Scan for the cell matching the given text and deliver its (X, Y) coordinate at center. 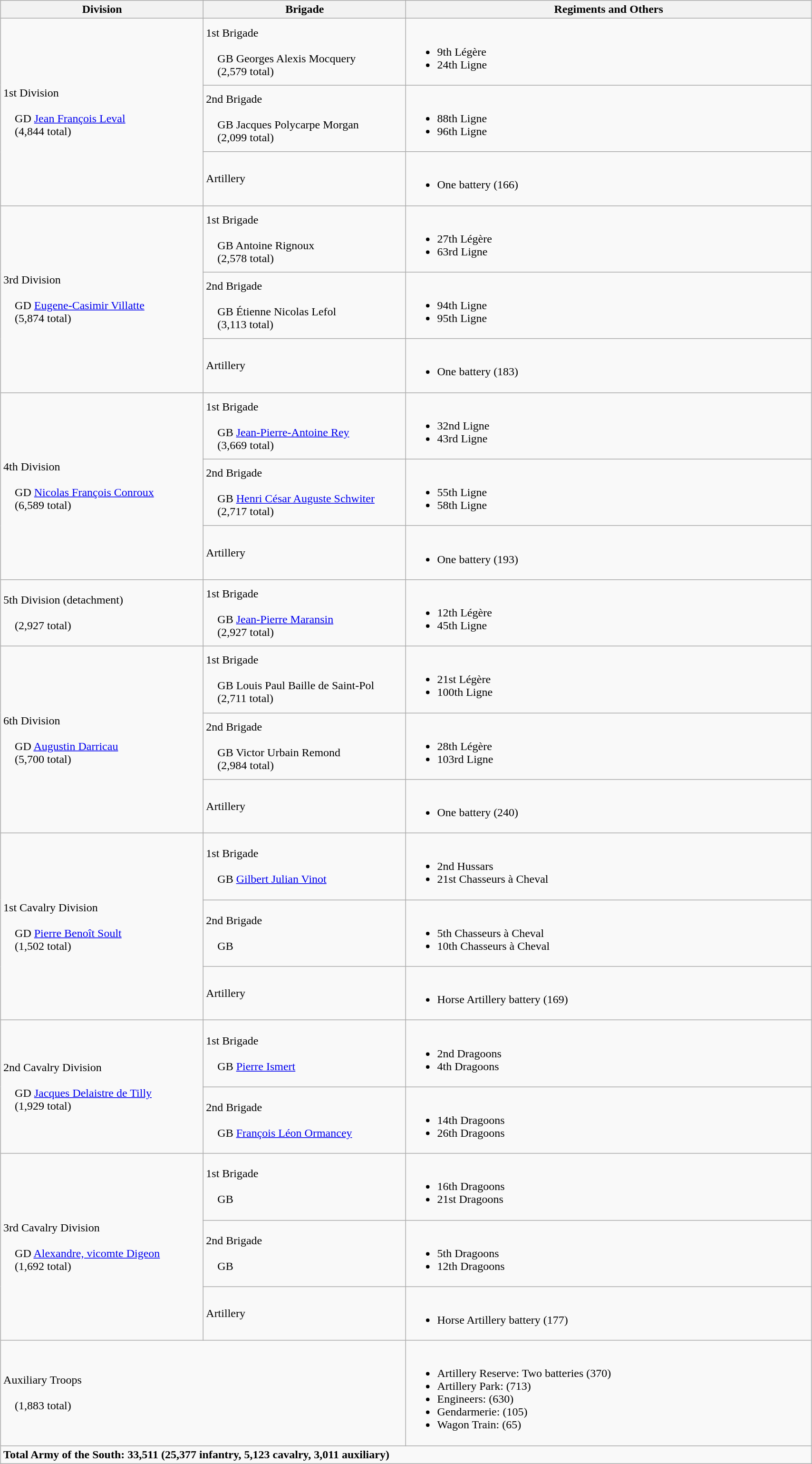
1st Brigade GB Georges Alexis Mocquery (2,579 total) (305, 52)
One battery (193) (609, 553)
2nd Brigade GB Victor Urbain Remond (2,984 total) (305, 746)
88th Ligne96th Ligne (609, 118)
2nd Brigade GB François Léon Ormancey (305, 1120)
3rd Division GD Eugene-Casimir Villatte (5,874 total) (102, 299)
2nd Brigade GB Étienne Nicolas Lefol (3,113 total) (305, 305)
Auxiliary Troops (1,883 total) (203, 1393)
1st Brigade GB Jean-Pierre Maransin (2,927 total) (305, 613)
Total Army of the South: 33,511 (25,377 infantry, 5,123 cavalry, 3,011 auxiliary) (406, 1454)
1st Brigade GB Jean-Pierre-Antoine Rey (3,669 total) (305, 426)
21st Légère100th Ligne (609, 679)
2nd Cavalry Division GD Jacques Delaistre de Tilly (1,929 total) (102, 1087)
5th Division (detachment) (2,927 total) (102, 613)
2nd Dragoons4th Dragoons (609, 1054)
55th Ligne58th Ligne (609, 492)
2nd Hussars21st Chasseurs à Cheval (609, 867)
6th Division GD Augustin Darricau (5,700 total) (102, 739)
1st Brigade GB (305, 1187)
Horse Artillery battery (169) (609, 993)
Regiments and Others (609, 10)
9th Légère24th Ligne (609, 52)
2nd Brigade GB Jacques Polycarpe Morgan (2,099 total) (305, 118)
Horse Artillery battery (177) (609, 1314)
1st Brigade GB Louis Paul Baille de Saint-Pol (2,711 total) (305, 679)
One battery (240) (609, 807)
1st Brigade GB Pierre Ismert (305, 1054)
1st Brigade GB Antoine Rignoux (2,578 total) (305, 239)
5th Chasseurs à Cheval10th Chasseurs à Cheval (609, 933)
1st Division GD Jean François Leval (4,844 total) (102, 112)
5th Dragoons12th Dragoons (609, 1253)
4th Division GD Nicolas François Conroux (6,589 total) (102, 486)
1st Brigade GB Gilbert Julian Vinot (305, 867)
28th Légère103rd Ligne (609, 746)
94th Ligne95th Ligne (609, 305)
27th Légère63rd Ligne (609, 239)
One battery (183) (609, 365)
32nd Ligne43rd Ligne (609, 426)
One battery (166) (609, 179)
3rd Cavalry Division GD Alexandre, vicomte Digeon (1,692 total) (102, 1247)
2nd Brigade GB Henri César Auguste Schwiter (2,717 total) (305, 492)
14th Dragoons26th Dragoons (609, 1120)
Artillery Reserve: Two batteries (370)Artillery Park: (713)Engineers: (630)Gendarmerie: (105)Wagon Train: (65) (609, 1393)
Division (102, 10)
Brigade (305, 10)
1st Cavalry Division GD Pierre Benoît Soult (1,502 total) (102, 927)
16th Dragoons21st Dragoons (609, 1187)
12th Légère45th Ligne (609, 613)
